Determine the [x, y] coordinate at the center of the cell enclosing the given text.  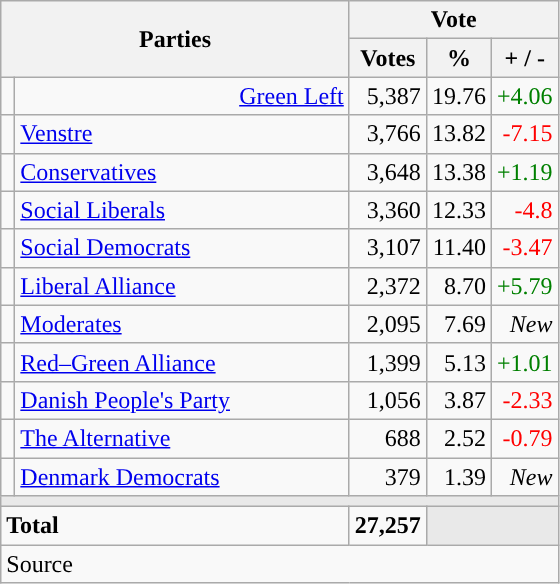
+1.19 [524, 172]
13.82 [458, 134]
+1.01 [524, 362]
Red–Green Alliance [182, 362]
27,257 [388, 526]
Moderates [182, 324]
Denmark Democrats [182, 477]
1.39 [458, 477]
Parties [176, 39]
-7.15 [524, 134]
2,095 [388, 324]
3,766 [388, 134]
Liberal Alliance [182, 286]
3,107 [388, 248]
11.40 [458, 248]
Votes [388, 58]
8.70 [458, 286]
2.52 [458, 438]
Social Liberals [182, 210]
3.87 [458, 400]
+5.79 [524, 286]
3,648 [388, 172]
379 [388, 477]
Danish People's Party [182, 400]
13.38 [458, 172]
Venstre [182, 134]
2,372 [388, 286]
Conservatives [182, 172]
3,360 [388, 210]
5,387 [388, 96]
5.13 [458, 362]
Source [280, 564]
1,399 [388, 362]
-0.79 [524, 438]
The Alternative [182, 438]
-2.33 [524, 400]
1,056 [388, 400]
7.69 [458, 324]
Social Democrats [182, 248]
Green Left [182, 96]
% [458, 58]
-4.8 [524, 210]
688 [388, 438]
Vote [454, 20]
+4.06 [524, 96]
12.33 [458, 210]
-3.47 [524, 248]
19.76 [458, 96]
+ / - [524, 58]
Total [176, 526]
